Identify which cell holds the provided text, then report its [x, y] central coordinate. 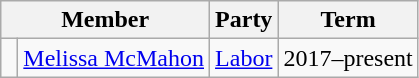
Term [348, 20]
Member [106, 20]
Party [244, 20]
2017–present [348, 58]
Labor [244, 58]
Melissa McMahon [114, 58]
